Return the (X, Y) coordinate for the center point of the cell that contains the specified text.  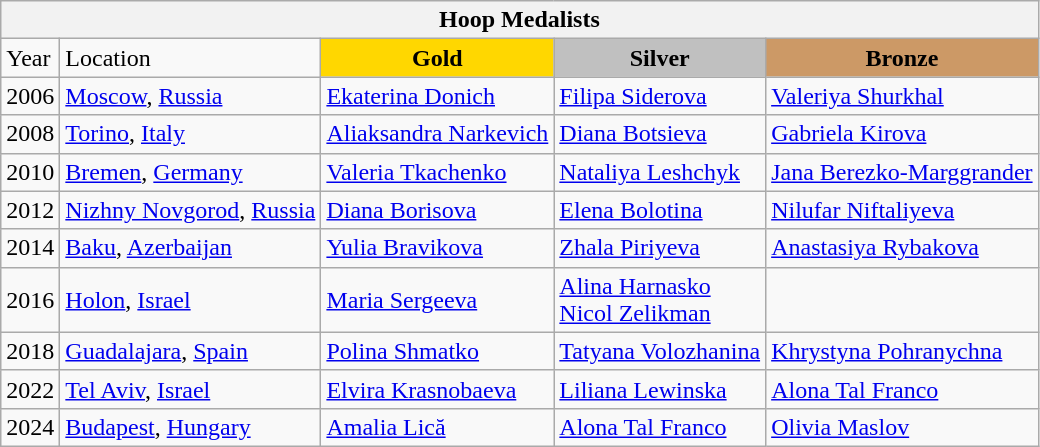
Gold (438, 58)
Liliana Lewinska (660, 389)
Holon, Israel (190, 300)
Filipa Siderova (660, 96)
Polina Shmatko (438, 351)
Silver (660, 58)
Anastasiya Rybakova (902, 248)
2008 (30, 134)
Nataliya Leshchyk (660, 172)
Hoop Medalists (520, 20)
2012 (30, 210)
Alina Harnasko Nicol Zelikman (660, 300)
Maria Sergeeva (438, 300)
Baku, Azerbaijan (190, 248)
Diana Borisova (438, 210)
Budapest, Hungary (190, 427)
Ekaterina Donich (438, 96)
Bronze (902, 58)
Elvira Krasnobaeva (438, 389)
2014 (30, 248)
Khrystyna Pohranychna (902, 351)
2010 (30, 172)
Zhala Piriyeva (660, 248)
2018 (30, 351)
Bremen, Germany (190, 172)
Valeria Tkachenko (438, 172)
Amalia Lică (438, 427)
Location (190, 58)
Nizhny Novgorod, Russia (190, 210)
Tatyana Volozhanina (660, 351)
Nilufar Niftaliyeva (902, 210)
2016 (30, 300)
Olivia Maslov (902, 427)
Torino, Italy (190, 134)
2006 (30, 96)
Diana Botsieva (660, 134)
Guadalajara, Spain (190, 351)
Elena Bolotina (660, 210)
2022 (30, 389)
Jana Berezko-Marggrander (902, 172)
Aliaksandra Narkevich (438, 134)
Yulia Bravikova (438, 248)
Valeriya Shurkhal (902, 96)
2024 (30, 427)
Gabriela Kirova (902, 134)
Moscow, Russia (190, 96)
Year (30, 58)
Tel Aviv, Israel (190, 389)
